Provide the (x, y) coordinate of the cell's center where the given text is located.  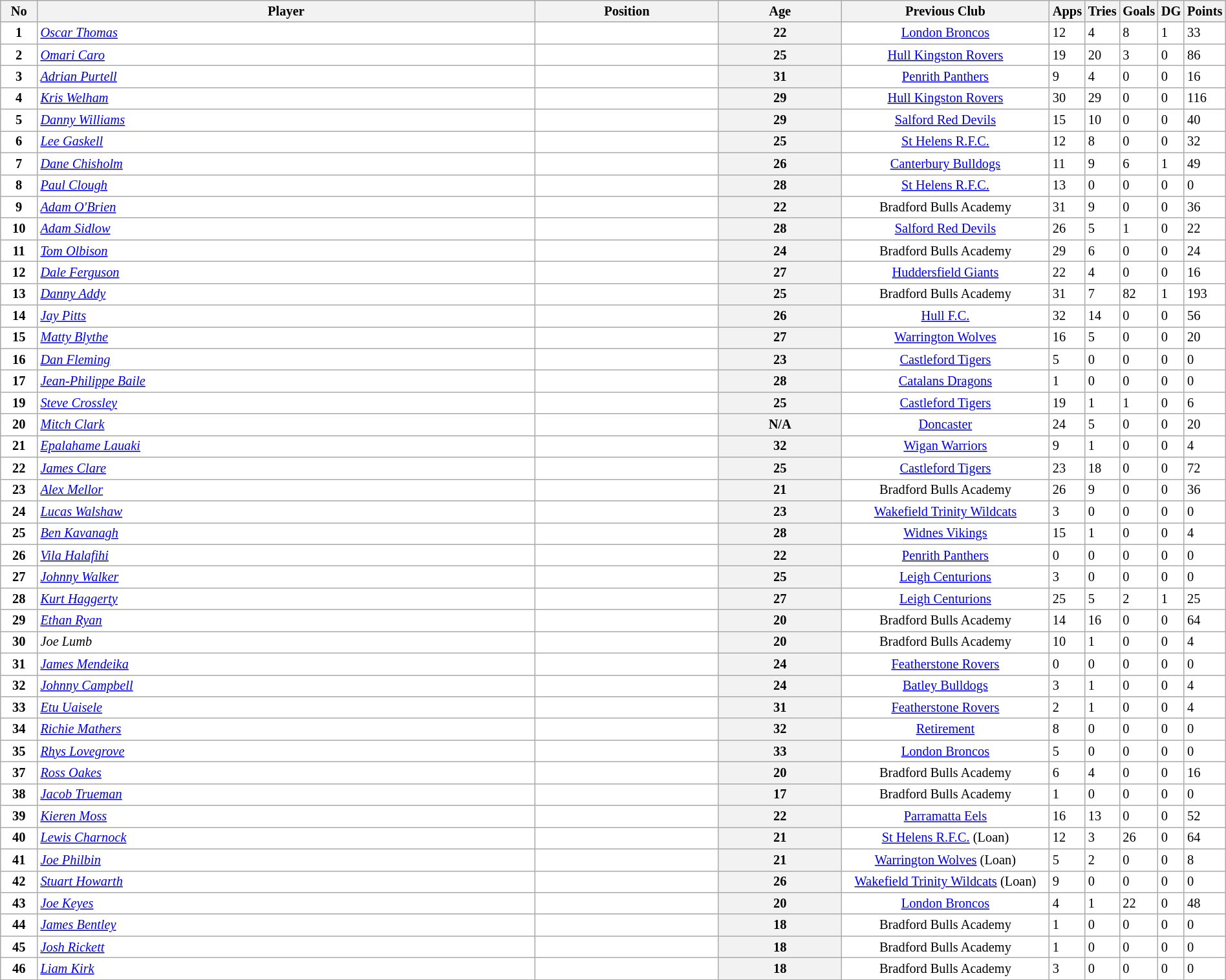
N/A (780, 425)
41 (19, 860)
38 (19, 794)
Wakefield Trinity Wildcats (Loan) (945, 882)
Ross Oakes (286, 772)
Dale Ferguson (286, 272)
Batley Bulldogs (945, 686)
35 (19, 751)
45 (19, 947)
Ethan Ryan (286, 621)
Danny Addy (286, 294)
DG (1171, 11)
Goals (1139, 11)
Jacob Trueman (286, 794)
56 (1205, 316)
42 (19, 882)
Kris Welham (286, 98)
Vila Halafihi (286, 555)
43 (19, 903)
Johnny Walker (286, 577)
Joe Lumb (286, 642)
44 (19, 925)
No (19, 11)
Doncaster (945, 425)
James Bentley (286, 925)
Catalans Dragons (945, 381)
Epalahame Lauaki (286, 446)
72 (1205, 468)
Johnny Campbell (286, 686)
Tries (1102, 11)
Previous Club (945, 11)
Adam Sidlow (286, 229)
Jean-Philippe Baile (286, 381)
Rhys Lovegrove (286, 751)
Adam O'Brien (286, 207)
Richie Mathers (286, 729)
Josh Rickett (286, 947)
Hull F.C. (945, 316)
Alex Mellor (286, 490)
Apps (1067, 11)
St Helens R.F.C. (Loan) (945, 838)
Kurt Haggerty (286, 599)
Danny Williams (286, 120)
Canterbury Bulldogs (945, 164)
Dane Chisholm (286, 164)
James Clare (286, 468)
82 (1139, 294)
Lee Gaskell (286, 142)
Age (780, 11)
Warrington Wolves (945, 337)
Oscar Thomas (286, 33)
48 (1205, 903)
Stuart Howarth (286, 882)
193 (1205, 294)
Ben Kavanagh (286, 533)
Liam Kirk (286, 968)
Player (286, 11)
Position (627, 11)
49 (1205, 164)
Widnes Vikings (945, 533)
39 (19, 816)
86 (1205, 55)
Matty Blythe (286, 337)
Adrian Purtell (286, 76)
Paul Clough (286, 186)
Retirement (945, 729)
Jay Pitts (286, 316)
Wigan Warriors (945, 446)
Steve Crossley (286, 403)
Kieren Moss (286, 816)
52 (1205, 816)
Dan Fleming (286, 359)
Wakefield Trinity Wildcats (945, 511)
Joe Keyes (286, 903)
46 (19, 968)
Huddersfield Giants (945, 272)
James Mendeika (286, 664)
Parramatta Eels (945, 816)
Etu Uaisele (286, 707)
Joe Philbin (286, 860)
Lewis Charnock (286, 838)
Mitch Clark (286, 425)
Warrington Wolves (Loan) (945, 860)
Tom Olbison (286, 251)
34 (19, 729)
37 (19, 772)
116 (1205, 98)
Omari Caro (286, 55)
Points (1205, 11)
Lucas Walshaw (286, 511)
